Capture the cell that displays the provided text and extract its (X, Y) central coordinate. 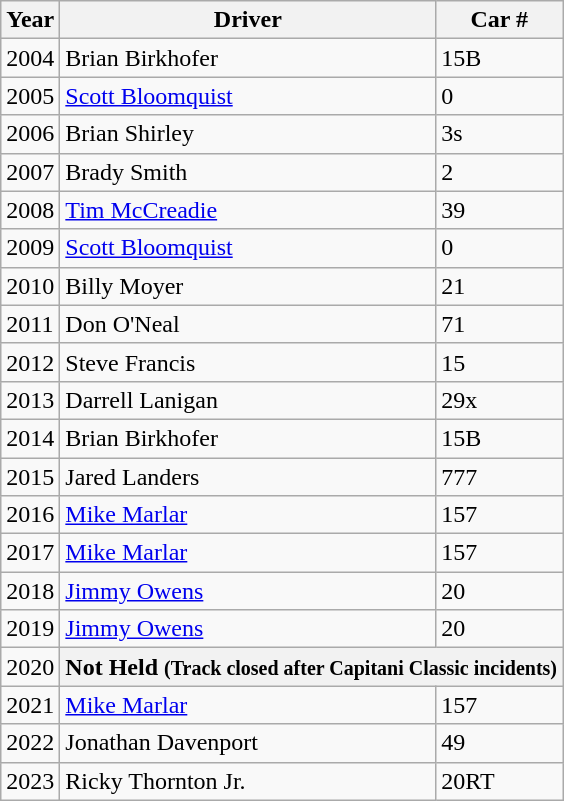
Jonathan Davenport (248, 743)
20RT (500, 781)
2023 (30, 781)
Don O'Neal (248, 324)
71 (500, 324)
2010 (30, 286)
49 (500, 743)
Year (30, 20)
Brady Smith (248, 172)
Tim McCreadie (248, 210)
2009 (30, 248)
2013 (30, 400)
21 (500, 286)
2020 (30, 667)
2 (500, 172)
2017 (30, 553)
2021 (30, 705)
777 (500, 477)
2015 (30, 477)
Driver (248, 20)
2005 (30, 96)
29x (500, 400)
2006 (30, 134)
39 (500, 210)
Not Held (Track closed after Capitani Classic incidents) (312, 667)
2008 (30, 210)
Steve Francis (248, 362)
2019 (30, 629)
2022 (30, 743)
2012 (30, 362)
Billy Moyer (248, 286)
2014 (30, 438)
2007 (30, 172)
2004 (30, 58)
15 (500, 362)
Jared Landers (248, 477)
Car # (500, 20)
2018 (30, 591)
Brian Shirley (248, 134)
2011 (30, 324)
3s (500, 134)
Darrell Lanigan (248, 400)
Ricky Thornton Jr. (248, 781)
2016 (30, 515)
